Pinpoint the cell where the given text exists, returning its [X, Y] midpoint coordinate. 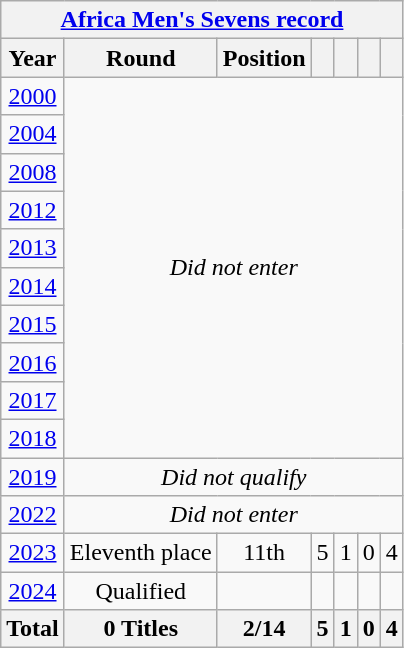
2014 [33, 286]
2024 [33, 591]
2016 [33, 362]
2018 [33, 438]
2015 [33, 324]
Did not qualify [234, 477]
2004 [33, 134]
2019 [33, 477]
11th [264, 553]
2022 [33, 515]
2008 [33, 172]
0 Titles [140, 629]
Eleventh place [140, 553]
Round [140, 58]
Position [264, 58]
Qualified [140, 591]
Total [33, 629]
2000 [33, 96]
Year [33, 58]
2/14 [264, 629]
2012 [33, 210]
2013 [33, 248]
Africa Men's Sevens record [202, 20]
2017 [33, 400]
2023 [33, 553]
